Find where the given text appears and provide that cell's center as (X, Y) coordinate. 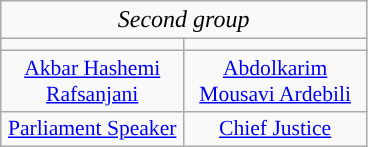
Akbar Hashemi Rafsanjani (92, 80)
Second group (184, 20)
Abdolkarim Mousavi Ardebili (276, 80)
Chief Justice (276, 129)
Parliament Speaker (92, 129)
